Return the (X, Y) coordinate for the center point of the cell that contains the specified text.  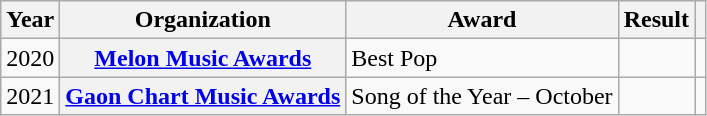
Best Pop (482, 58)
Song of the Year – October (482, 96)
Year (30, 20)
Melon Music Awards (203, 58)
Gaon Chart Music Awards (203, 96)
Organization (203, 20)
2020 (30, 58)
Result (656, 20)
Award (482, 20)
2021 (30, 96)
